Detect which cell encompasses the target text, then output its (x, y) center coordinate. 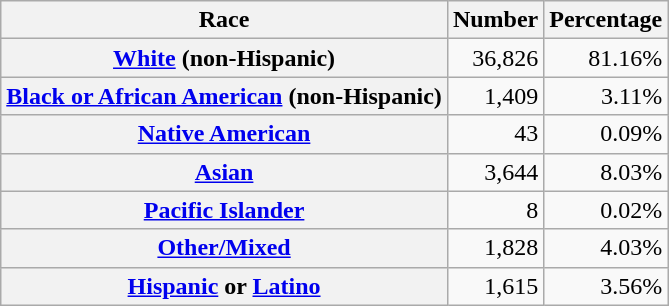
Race (224, 20)
3.56% (606, 286)
1,828 (495, 248)
1,409 (495, 96)
Other/Mixed (224, 248)
3,644 (495, 172)
0.09% (606, 134)
Number (495, 20)
Native American (224, 134)
81.16% (606, 58)
36,826 (495, 58)
3.11% (606, 96)
Pacific Islander (224, 210)
8 (495, 210)
8.03% (606, 172)
Percentage (606, 20)
1,615 (495, 286)
White (non-Hispanic) (224, 58)
Hispanic or Latino (224, 286)
43 (495, 134)
Asian (224, 172)
4.03% (606, 248)
Black or African American (non-Hispanic) (224, 96)
0.02% (606, 210)
